For the text-containing cell, return its midpoint in [X, Y] coordinate format. 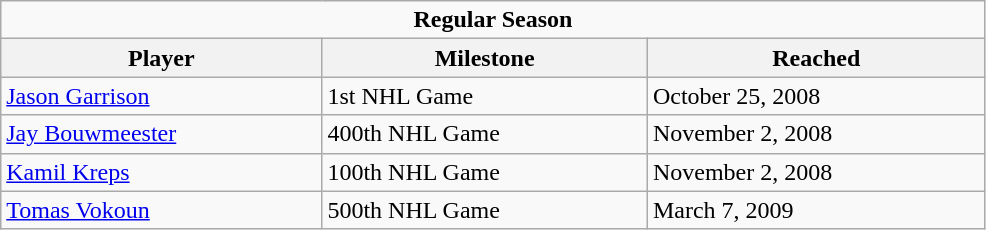
500th NHL Game [484, 210]
Kamil Kreps [162, 172]
March 7, 2009 [816, 210]
October 25, 2008 [816, 96]
Reached [816, 58]
Regular Season [493, 20]
400th NHL Game [484, 134]
Player [162, 58]
Tomas Vokoun [162, 210]
Milestone [484, 58]
Jay Bouwmeester [162, 134]
1st NHL Game [484, 96]
100th NHL Game [484, 172]
Jason Garrison [162, 96]
